Return the (x, y) coordinate for the center point of the cell that contains the specified text.  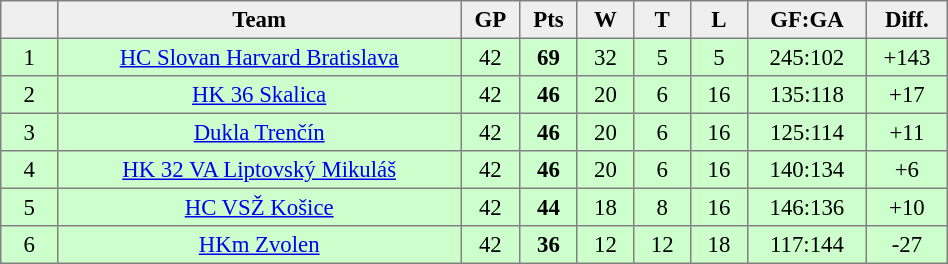
HC Slovan Harvard Bratislava (258, 57)
32 (606, 57)
+6 (908, 170)
+11 (908, 132)
HC VSŽ Košice (258, 207)
+17 (908, 95)
8 (662, 207)
4 (30, 170)
3 (30, 132)
W (606, 20)
117:144 (806, 245)
Pts (548, 20)
L (720, 20)
2 (30, 95)
-27 (908, 245)
GF:GA (806, 20)
+143 (908, 57)
HK 36 Skalica (258, 95)
140:134 (806, 170)
36 (548, 245)
135:118 (806, 95)
HKm Zvolen (258, 245)
Diff. (908, 20)
125:114 (806, 132)
1 (30, 57)
44 (548, 207)
GP (490, 20)
Dukla Trenčín (258, 132)
146:136 (806, 207)
HK 32 VA Liptovský Mikuláš (258, 170)
+10 (908, 207)
T (662, 20)
Team (258, 20)
69 (548, 57)
245:102 (806, 57)
